Return [X, Y] of the center of cell containing provided text 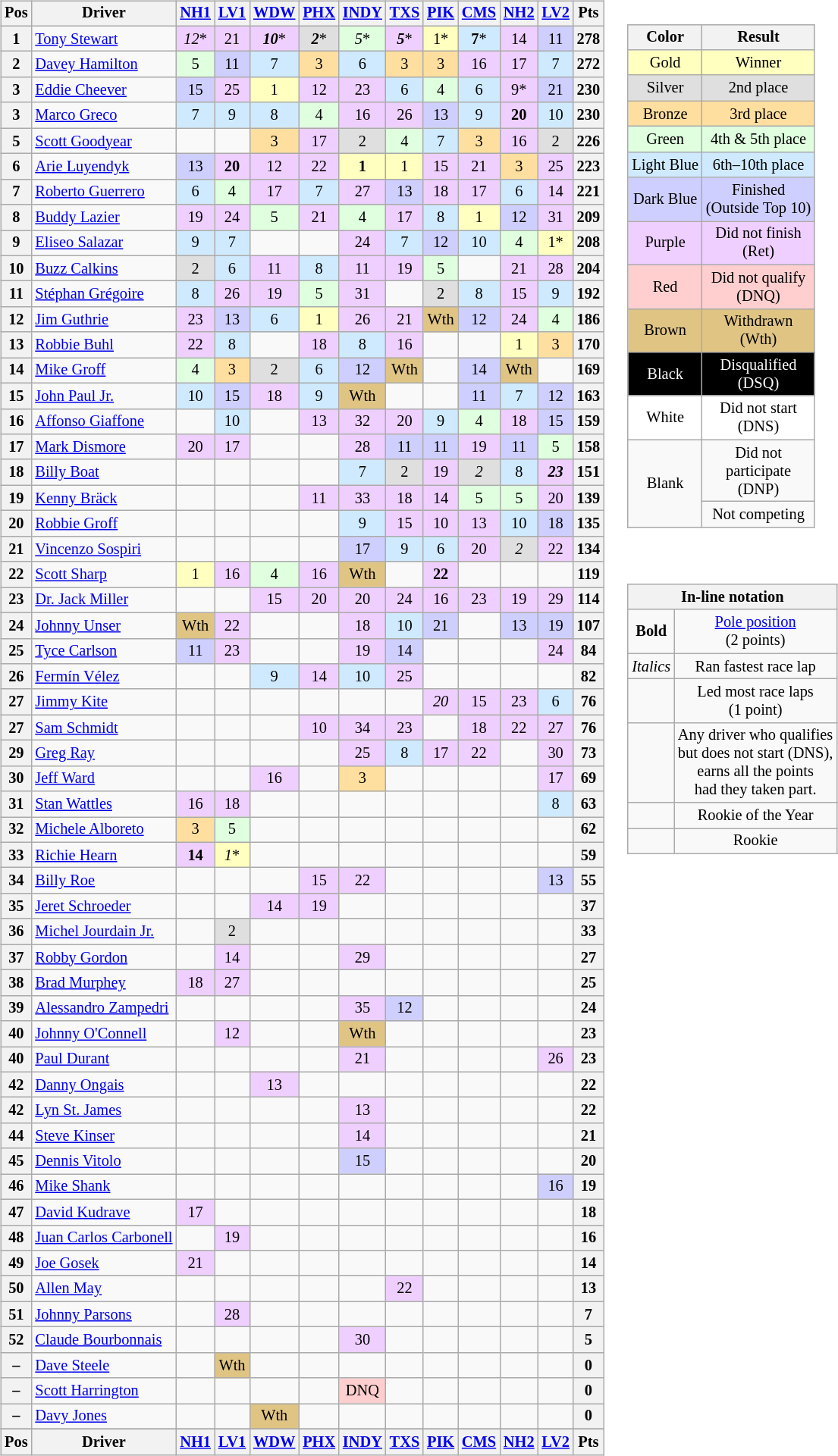
52 [16, 1340]
159 [588, 421]
Not competing [758, 515]
47 [16, 1212]
Rookie [755, 841]
Scott Harrington [103, 1391]
Pole position(2 points) [755, 631]
Allen May [103, 1288]
135 [588, 524]
David Kudrave [103, 1212]
59 [588, 855]
6th–10th place [758, 164]
Billy Boat [103, 472]
Did notparticipate(DNP) [758, 471]
84 [588, 651]
Light Blue [664, 164]
Davey Hamilton [103, 64]
DNQ [363, 1391]
Bronze [664, 114]
Johnny Unser [103, 625]
119 [588, 575]
Scott Sharp [103, 575]
Rookie of the Year [755, 816]
Michele Alboreto [103, 830]
Did not qualify(DNQ) [758, 287]
36 [16, 932]
Brad Murphey [103, 983]
Affonso Giaffone [103, 421]
Result [758, 37]
48 [16, 1238]
Blank [664, 484]
39 [16, 1008]
46 [16, 1187]
Arie Luyendyk [103, 167]
10* [275, 39]
170 [588, 345]
Stéphan Grégoire [103, 294]
2nd place [758, 88]
63 [588, 804]
Jim Guthrie [103, 320]
Johnny Parsons [103, 1314]
51 [16, 1314]
Robbie Buhl [103, 345]
7* [479, 39]
Dr. Jack Miller [103, 600]
Jimmy Kite [103, 702]
John Paul Jr. [103, 396]
192 [588, 294]
151 [588, 472]
Jeff Ward [103, 778]
Eliseo Salazar [103, 243]
209 [588, 218]
Lyn St. James [103, 1110]
221 [588, 192]
158 [588, 447]
Johnny O'Connell [103, 1034]
Disqualified(DSQ) [758, 374]
Dave Steele [103, 1365]
Brown [664, 330]
In-line notation [733, 597]
169 [588, 371]
Claude Bourbonnais [103, 1340]
223 [588, 167]
50 [16, 1288]
278 [588, 39]
208 [588, 243]
Robby Gordon [103, 957]
Mike Shank [103, 1187]
134 [588, 549]
Bold [651, 631]
Buzz Calkins [103, 268]
Richie Hearn [103, 855]
Withdrawn(Wth) [758, 330]
Italics [651, 666]
Davy Jones [103, 1417]
69 [588, 778]
139 [588, 498]
Ran fastest race lap [755, 666]
Greg Ray [103, 753]
Tyce Carlson [103, 651]
49 [16, 1263]
Billy Roe [103, 881]
114 [588, 600]
73 [588, 753]
White [664, 418]
Paul Durant [103, 1060]
Fermín Vélez [103, 677]
Stan Wattles [103, 804]
55 [588, 881]
Winner [758, 63]
Red [664, 287]
163 [588, 396]
Green [664, 139]
Jeret Schroeder [103, 906]
204 [588, 268]
Black [664, 374]
4th & 5th place [758, 139]
9* [519, 90]
Purple [664, 243]
Silver [664, 88]
Gold [664, 63]
Robbie Groff [103, 524]
Michel Jourdain Jr. [103, 932]
Eddie Cheever [103, 90]
Finished(Outside Top 10) [758, 199]
2* [319, 39]
Buddy Lazier [103, 218]
12* [195, 39]
Sam Schmidt [103, 728]
186 [588, 320]
Scott Goodyear [103, 141]
Tony Stewart [103, 39]
Juan Carlos Carbonell [103, 1238]
Steve Kinser [103, 1136]
Mark Dismore [103, 447]
Did not start(DNS) [758, 418]
Alessandro Zampedri [103, 1008]
Any driver who qualifiesbut does not start (DNS),earns all the pointshad they taken part. [755, 762]
62 [588, 830]
82 [588, 677]
Danny Ongais [103, 1085]
226 [588, 141]
45 [16, 1161]
3rd place [758, 114]
Dennis Vitolo [103, 1161]
Joe Gosek [103, 1263]
38 [16, 983]
Mike Groff [103, 371]
Led most race laps(1 point) [755, 701]
Kenny Bräck [103, 498]
Dark Blue [664, 199]
107 [588, 625]
Marco Greco [103, 115]
Roberto Guerrero [103, 192]
44 [16, 1136]
Did not finish(Ret) [758, 243]
272 [588, 64]
Color [664, 37]
Vincenzo Sospiri [103, 549]
